Search for the cell housing the specified text and yield its [X, Y] center coordinate. 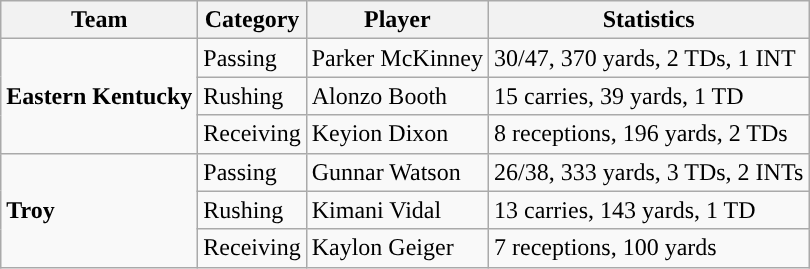
30/47, 370 yards, 2 TDs, 1 INT [649, 58]
13 carries, 143 yards, 1 TD [649, 210]
7 receptions, 100 yards [649, 248]
Eastern Kentucky [100, 96]
Team [100, 20]
Player [397, 20]
Gunnar Watson [397, 172]
Statistics [649, 20]
Parker McKinney [397, 58]
Troy [100, 210]
Keyion Dixon [397, 134]
Kimani Vidal [397, 210]
8 receptions, 196 yards, 2 TDs [649, 134]
Alonzo Booth [397, 96]
Kaylon Geiger [397, 248]
26/38, 333 yards, 3 TDs, 2 INTs [649, 172]
Category [252, 20]
15 carries, 39 yards, 1 TD [649, 96]
